From the cell containing the given text, extract its center point as [X, Y] coordinate. 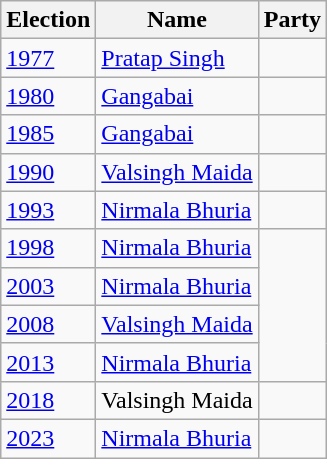
1985 [48, 134]
Election [48, 20]
Party [292, 20]
1998 [48, 248]
Name [177, 20]
1993 [48, 210]
2003 [48, 286]
2018 [48, 400]
1990 [48, 172]
Pratap Singh [177, 58]
1980 [48, 96]
2008 [48, 324]
1977 [48, 58]
2023 [48, 438]
2013 [48, 362]
